Capture the cell that displays the provided text and extract its (X, Y) central coordinate. 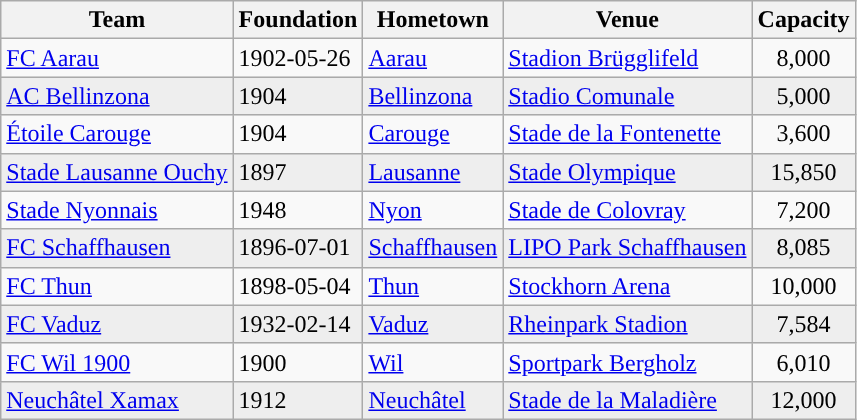
Schaffhausen (433, 248)
FC Thun (117, 286)
FC Vaduz (117, 324)
1932-02-14 (298, 324)
1902-05-26 (298, 58)
Sportpark Bergholz (628, 362)
Carouge (433, 134)
8,085 (804, 248)
Stadio Comunale (628, 96)
FC Schaffhausen (117, 248)
1896-07-01 (298, 248)
7,200 (804, 210)
AC Bellinzona (117, 96)
LIPO Park Schaffhausen (628, 248)
Stade Nyonnais (117, 210)
Stade de la Fontenette (628, 134)
Stade de la Maladière (628, 400)
1897 (298, 172)
1912 (298, 400)
Stade Lausanne Ouchy (117, 172)
1900 (298, 362)
Wil (433, 362)
Neuchâtel Xamax (117, 400)
1948 (298, 210)
Stade Olympique (628, 172)
Neuchâtel (433, 400)
Rheinpark Stadion (628, 324)
8,000 (804, 58)
Stade de Colovray (628, 210)
Venue (628, 20)
7,584 (804, 324)
6,010 (804, 362)
10,000 (804, 286)
Foundation (298, 20)
5,000 (804, 96)
FC Aarau (117, 58)
Capacity (804, 20)
Hometown (433, 20)
1898-05-04 (298, 286)
Nyon (433, 210)
Thun (433, 286)
Aarau (433, 58)
Vaduz (433, 324)
Stadion Brügglifeld (628, 58)
Bellinzona (433, 96)
Lausanne (433, 172)
Stockhorn Arena (628, 286)
12,000 (804, 400)
Team (117, 20)
15,850 (804, 172)
3,600 (804, 134)
Étoile Carouge (117, 134)
FC Wil 1900 (117, 362)
